Determine the [x, y] coordinate at the center of the cell enclosing the given text.  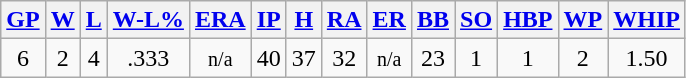
WP [583, 20]
.333 [148, 58]
ER [389, 20]
32 [344, 58]
RA [344, 20]
37 [304, 58]
ERA [220, 20]
HBP [528, 20]
L [94, 20]
IP [268, 20]
23 [432, 58]
WHIP [647, 20]
W-L% [148, 20]
SO [476, 20]
H [304, 20]
40 [268, 58]
BB [432, 20]
W [62, 20]
4 [94, 58]
6 [23, 58]
GP [23, 20]
1.50 [647, 58]
